Capture the cell that displays the provided text and extract its [X, Y] central coordinate. 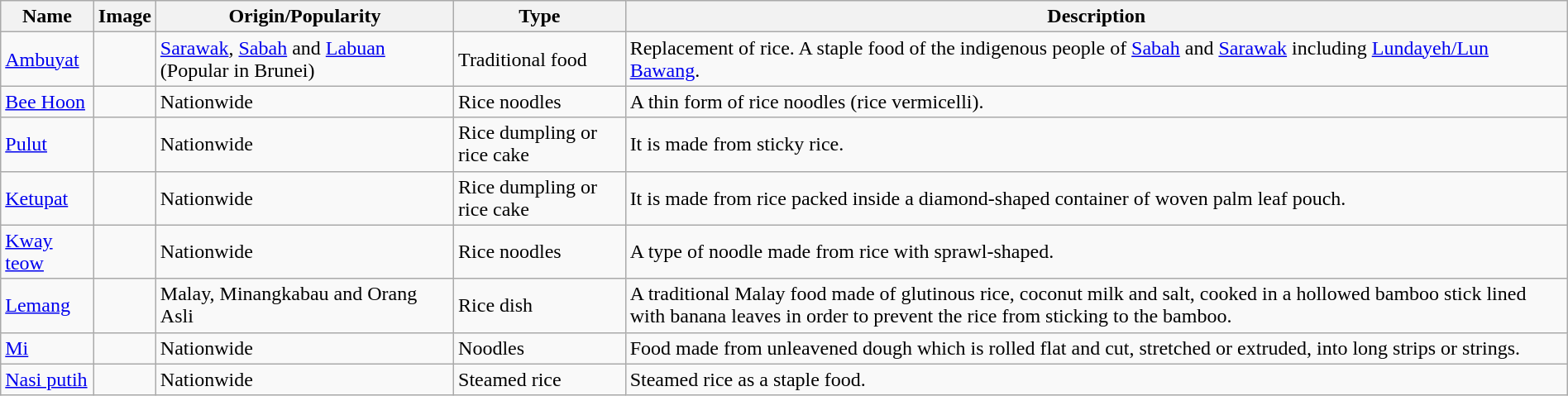
Description [1097, 17]
Name [48, 17]
Image [124, 17]
Origin/Popularity [304, 17]
Kway teow [48, 251]
It is made from sticky rice. [1097, 144]
Type [540, 17]
Pulut [48, 144]
Lemang [48, 306]
Rice dish [540, 306]
Steamed rice [540, 379]
Ambuyat [48, 60]
A thin form of rice noodles (rice vermicelli). [1097, 102]
Malay, Minangkabau and Orang Asli [304, 306]
Nasi putih [48, 379]
Replacement of rice. A staple food of the indigenous people of Sabah and Sarawak including Lundayeh/Lun Bawang. [1097, 60]
Steamed rice as a staple food. [1097, 379]
Ketupat [48, 198]
Sarawak, Sabah and Labuan (Popular in Brunei) [304, 60]
Food made from unleavened dough which is rolled flat and cut, stretched or extruded, into long strips or strings. [1097, 348]
Traditional food [540, 60]
Mi [48, 348]
Bee Hoon [48, 102]
Noodles [540, 348]
It is made from rice packed inside a diamond-shaped container of woven palm leaf pouch. [1097, 198]
A type of noodle made from rice with sprawl-shaped. [1097, 251]
